Output the (x, y) coordinate of the center of the cell containing the given text.  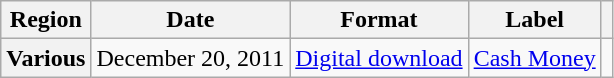
Digital download (379, 58)
Format (379, 20)
Cash Money (534, 58)
Various (46, 58)
Date (190, 20)
Label (534, 20)
December 20, 2011 (190, 58)
Region (46, 20)
